Determine the [X, Y] coordinate at the center of the cell enclosing the given text.  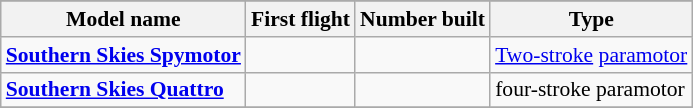
First flight [300, 19]
Type [591, 19]
Southern Skies Spymotor [124, 55]
Two-stroke paramotor [591, 55]
Number built [422, 19]
four-stroke paramotor [591, 90]
Southern Skies Quattro [124, 90]
Model name [124, 19]
